Determine the [X, Y] coordinate at the center of the cell enclosing the given text.  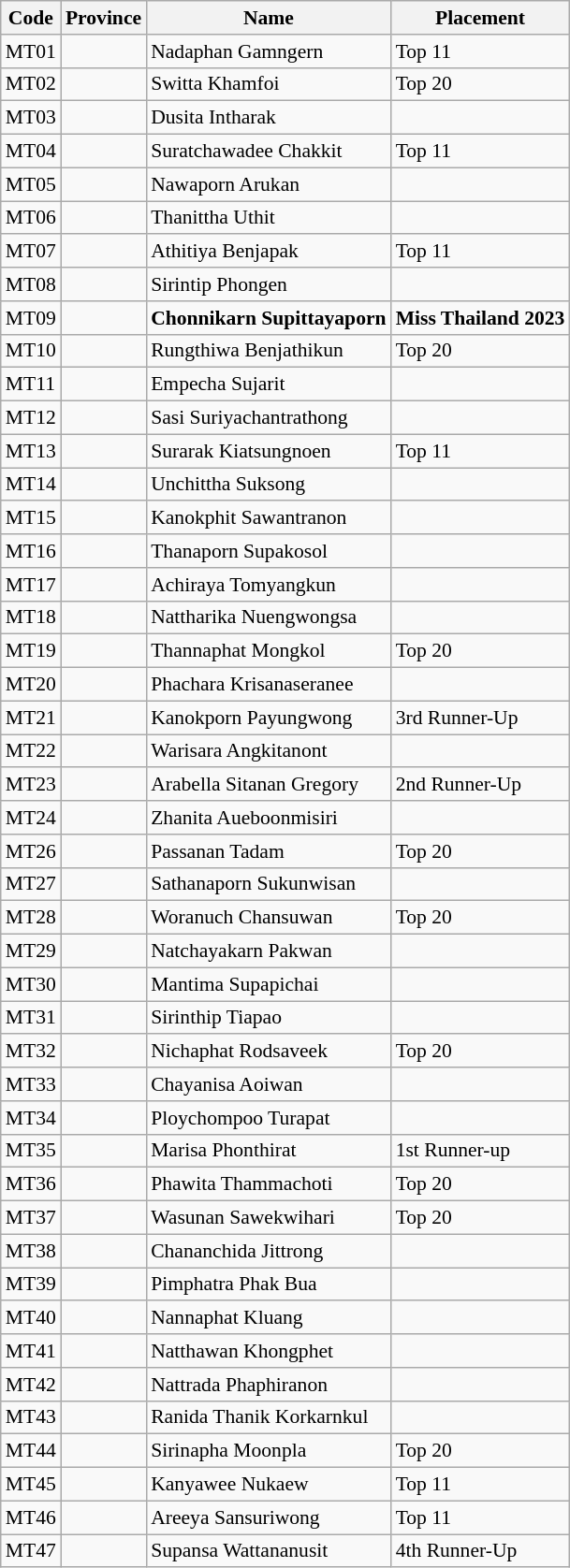
MT22 [31, 751]
Nawaporn Arukan [268, 184]
MT32 [31, 1052]
Athitiya Benjapak [268, 252]
Arabella Sitanan Gregory [268, 785]
Chonnikarn Supittayaporn [268, 318]
MT45 [31, 1485]
MT07 [31, 252]
MT44 [31, 1451]
Chayanisa Aoiwan [268, 1084]
MT41 [31, 1351]
Passanan Tadam [268, 851]
Chananchida Jittrong [268, 1251]
1st Runner-up [481, 1151]
MT13 [31, 451]
Nadaphan Gamngern [268, 51]
3rd Runner-Up [481, 718]
Marisa Phonthirat [268, 1151]
Kanyawee Nukaew [268, 1485]
MT38 [31, 1251]
Switta Khamfoi [268, 84]
4th Runner-Up [481, 1551]
Placement [481, 18]
Suratchawadee Chakkit [268, 152]
Nattharika Nuengwongsa [268, 617]
Warisara Angkitanont [268, 751]
Nattrada Phaphiranon [268, 1385]
Sirinapha Moonpla [268, 1451]
MT43 [31, 1417]
MT36 [31, 1184]
Areeya Sansuriwong [268, 1517]
Dusita Intharak [268, 118]
Pimphatra Phak Bua [268, 1285]
Natthawan Khongphet [268, 1351]
MT37 [31, 1218]
Empecha Sujarit [268, 385]
MT09 [31, 318]
MT42 [31, 1385]
MT27 [31, 884]
MT05 [31, 184]
MT40 [31, 1318]
Sirinthip Tiapao [268, 1018]
MT29 [31, 951]
MT03 [31, 118]
MT20 [31, 685]
MT04 [31, 152]
Ranida Thanik Korkarnkul [268, 1417]
Woranuch Chansuwan [268, 918]
Sathanaporn Sukunwisan [268, 884]
Name [268, 18]
MT17 [31, 585]
MT33 [31, 1084]
Zhanita Aueboonmisiri [268, 818]
Supansa Wattananusit [268, 1551]
MT14 [31, 485]
Wasunan Sawekwihari [268, 1218]
MT08 [31, 284]
MT24 [31, 818]
Ploychompoo Turapat [268, 1118]
MT19 [31, 651]
MT02 [31, 84]
MT16 [31, 551]
Nannaphat Kluang [268, 1318]
MT46 [31, 1517]
Sasi Suriyachantrathong [268, 418]
Nichaphat Rodsaveek [268, 1052]
Rungthiwa Benjathikun [268, 351]
MT12 [31, 418]
Unchittha Suksong [268, 485]
MT11 [31, 385]
MT21 [31, 718]
Mantima Supapichai [268, 984]
Phachara Krisanaseranee [268, 685]
MT10 [31, 351]
MT06 [31, 218]
MT18 [31, 617]
MT01 [31, 51]
2nd Runner-Up [481, 785]
Province [103, 18]
MT15 [31, 518]
MT30 [31, 984]
Achiraya Tomyangkun [268, 585]
MT31 [31, 1018]
Miss Thailand 2023 [481, 318]
MT34 [31, 1118]
Kanokphit Sawantranon [268, 518]
Code [31, 18]
Phawita Thammachoti [268, 1184]
MT47 [31, 1551]
MT23 [31, 785]
Kanokporn Payungwong [268, 718]
Surarak Kiatsungnoen [268, 451]
Thanaporn Supakosol [268, 551]
MT39 [31, 1285]
MT26 [31, 851]
MT28 [31, 918]
MT35 [31, 1151]
Thannaphat Mongkol [268, 651]
Thanittha Uthit [268, 218]
Sirintip Phongen [268, 284]
Natchayakarn Pakwan [268, 951]
